Scan for the cell matching the given text and deliver its (x, y) coordinate at center. 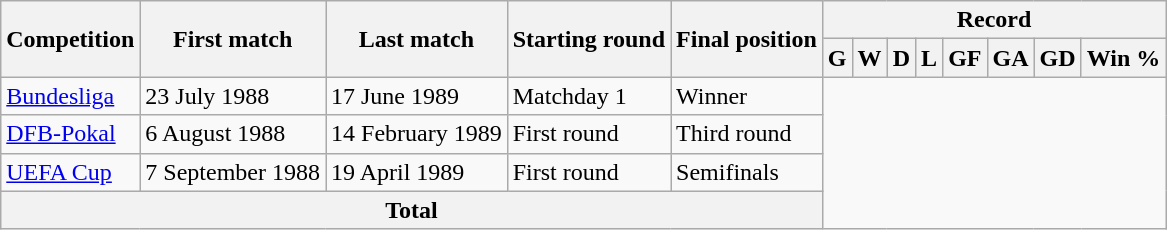
Semifinals (747, 172)
7 September 1988 (233, 172)
Starting round (588, 39)
UEFA Cup (70, 172)
Record (994, 20)
G (837, 58)
Winner (747, 96)
Bundesliga (70, 96)
W (870, 58)
Last match (417, 39)
Total (412, 210)
GA (1010, 58)
Final position (747, 39)
Win % (1124, 58)
6 August 1988 (233, 134)
D (901, 58)
Third round (747, 134)
23 July 1988 (233, 96)
DFB-Pokal (70, 134)
17 June 1989 (417, 96)
GD (1058, 58)
19 April 1989 (417, 172)
First match (233, 39)
Matchday 1 (588, 96)
GF (965, 58)
L (930, 58)
Competition (70, 39)
14 February 1989 (417, 134)
